Search for the cell housing the specified text and yield its [x, y] center coordinate. 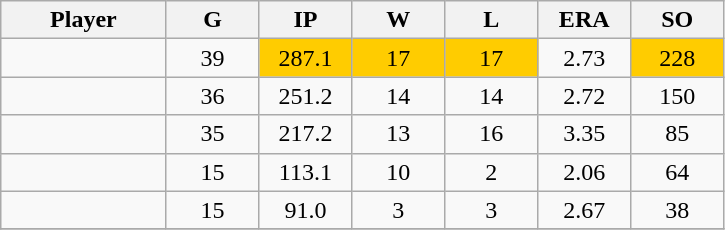
150 [678, 96]
85 [678, 134]
228 [678, 58]
Player [84, 20]
SO [678, 20]
G [212, 20]
2.67 [584, 210]
16 [492, 134]
2.72 [584, 96]
W [398, 20]
3.35 [584, 134]
IP [306, 20]
2 [492, 172]
ERA [584, 20]
39 [212, 58]
251.2 [306, 96]
113.1 [306, 172]
64 [678, 172]
287.1 [306, 58]
2.73 [584, 58]
217.2 [306, 134]
13 [398, 134]
91.0 [306, 210]
36 [212, 96]
10 [398, 172]
35 [212, 134]
2.06 [584, 172]
38 [678, 210]
L [492, 20]
